Provide the (X, Y) coordinate of the cell's center where the given text is located.  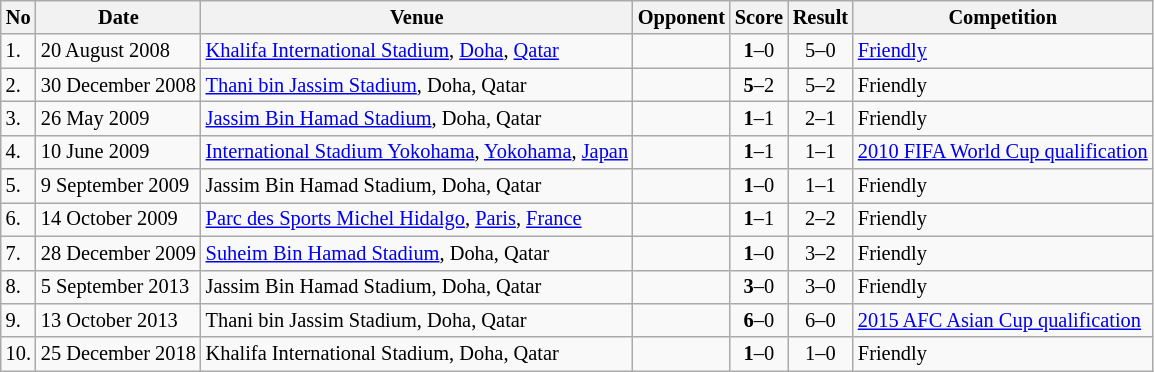
1. (18, 51)
13 October 2013 (118, 320)
2. (18, 85)
9. (18, 320)
7. (18, 253)
2–2 (820, 219)
26 May 2009 (118, 118)
5. (18, 186)
Parc des Sports Michel Hidalgo, Paris, France (417, 219)
Result (820, 17)
Opponent (682, 17)
8. (18, 287)
14 October 2009 (118, 219)
2010 FIFA World Cup qualification (1003, 152)
20 August 2008 (118, 51)
Suheim Bin Hamad Stadium, Doha, Qatar (417, 253)
Score (759, 17)
International Stadium Yokohama, Yokohama, Japan (417, 152)
6. (18, 219)
25 December 2018 (118, 354)
28 December 2009 (118, 253)
3–2 (820, 253)
9 September 2009 (118, 186)
Competition (1003, 17)
Venue (417, 17)
10. (18, 354)
30 December 2008 (118, 85)
No (18, 17)
5 September 2013 (118, 287)
2015 AFC Asian Cup qualification (1003, 320)
5–0 (820, 51)
Date (118, 17)
3. (18, 118)
10 June 2009 (118, 152)
4. (18, 152)
2–1 (820, 118)
